Identify which cell holds the provided text, then report its (x, y) central coordinate. 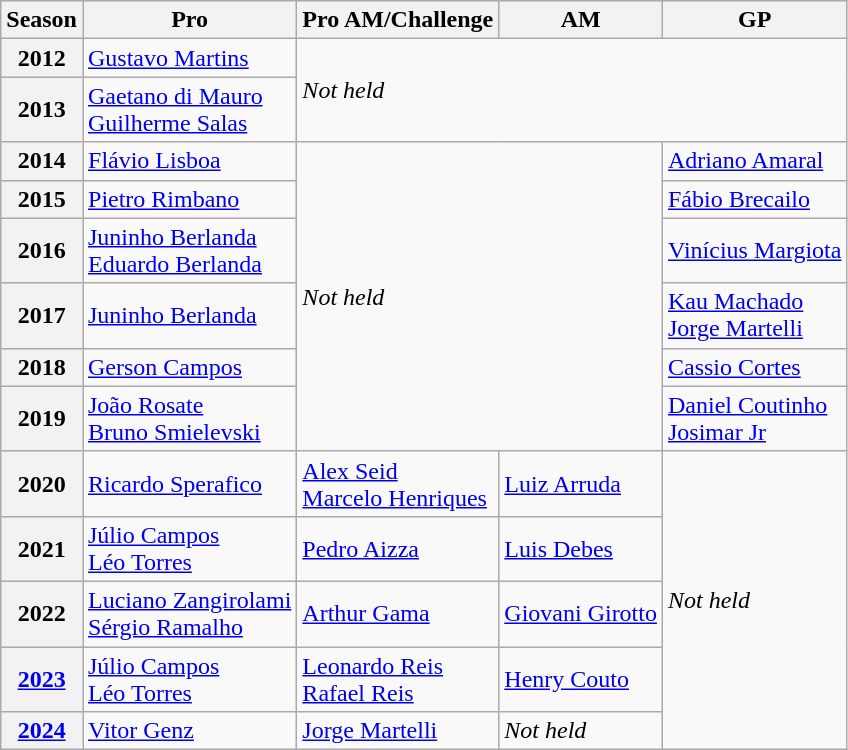
Daniel Coutinho Josimar Jr (754, 418)
João Rosate Bruno Smielevski (189, 418)
Adriano Amaral (754, 161)
Luciano Zangirolami Sérgio Ramalho (189, 614)
Gustavo Martins (189, 58)
Henry Couto (581, 678)
2023 (42, 678)
Vinícius Margiota (754, 250)
2024 (42, 731)
Leonardo Reis Rafael Reis (398, 678)
Giovani Girotto (581, 614)
2016 (42, 250)
Gaetano di Mauro Guilherme Salas (189, 110)
2015 (42, 199)
2019 (42, 418)
Flávio Lisboa (189, 161)
Gerson Campos (189, 367)
2014 (42, 161)
Pedro Aizza (398, 548)
AM (581, 20)
Cassio Cortes (754, 367)
2021 (42, 548)
2013 (42, 110)
Ricardo Sperafico (189, 484)
Arthur Gama (398, 614)
Juninho Berlanda Eduardo Berlanda (189, 250)
2018 (42, 367)
Kau Machado Jorge Martelli (754, 316)
Luis Debes (581, 548)
Season (42, 20)
Vitor Genz (189, 731)
Pietro Rimbano (189, 199)
2022 (42, 614)
Pro AM/Challenge (398, 20)
2017 (42, 316)
Alex Seid Marcelo Henriques (398, 484)
Pro (189, 20)
Luiz Arruda (581, 484)
2012 (42, 58)
2020 (42, 484)
Fábio Brecailo (754, 199)
Jorge Martelli (398, 731)
Juninho Berlanda (189, 316)
GP (754, 20)
